Detect which cell encompasses the target text, then output its [x, y] center coordinate. 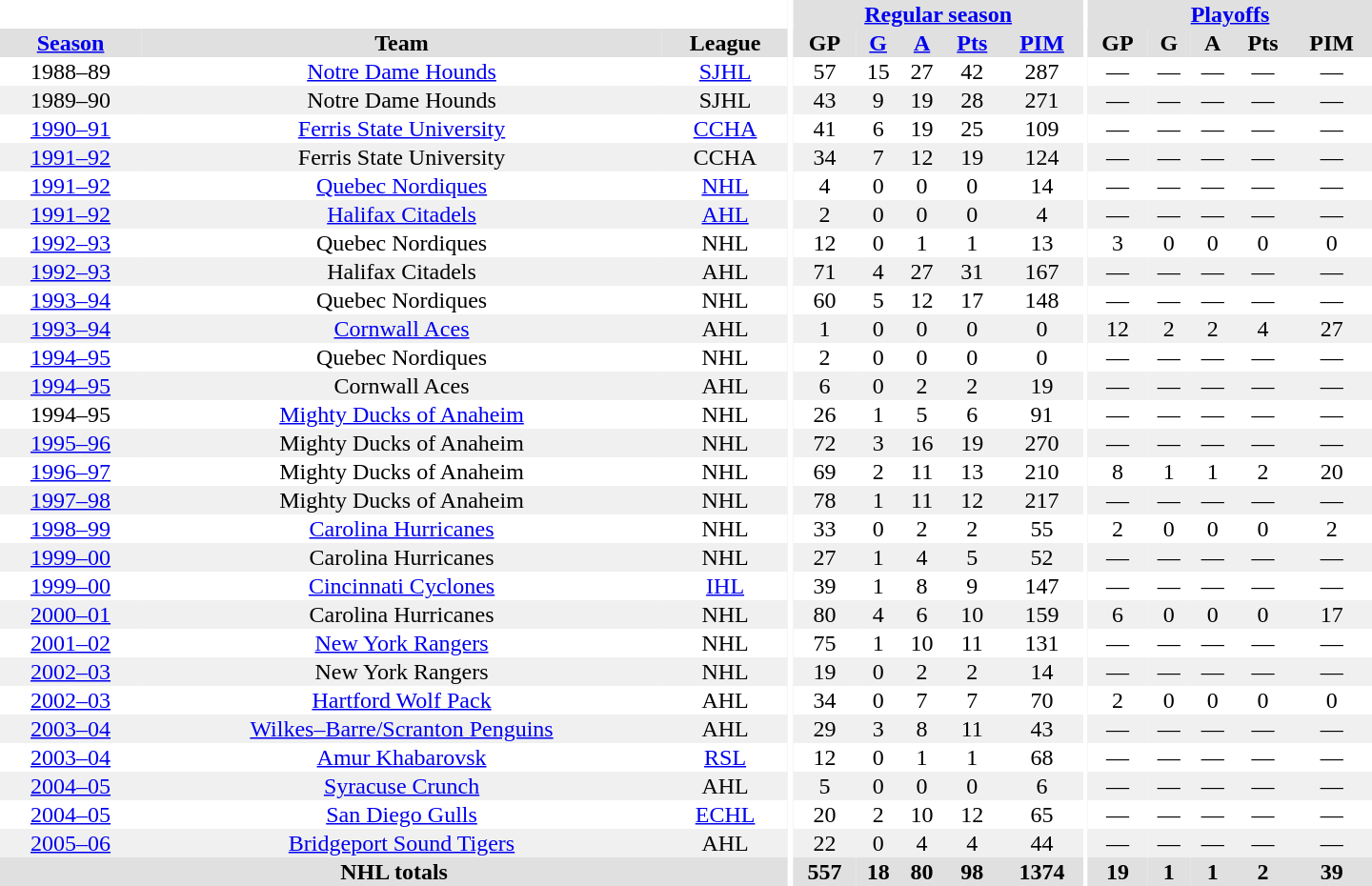
ECHL [725, 815]
57 [824, 71]
217 [1042, 500]
26 [824, 414]
159 [1042, 614]
109 [1042, 129]
1996–97 [71, 472]
52 [1042, 557]
70 [1042, 700]
18 [878, 872]
557 [824, 872]
Hartford Wolf Pack [402, 700]
55 [1042, 529]
15 [878, 71]
60 [824, 300]
Season [71, 43]
1998–99 [71, 529]
124 [1042, 157]
131 [1042, 643]
68 [1042, 757]
Amur Khabarovsk [402, 757]
270 [1042, 443]
2005–06 [71, 843]
1989–90 [71, 100]
League [725, 43]
71 [824, 272]
72 [824, 443]
Wilkes–Barre/Scranton Penguins [402, 729]
Syracuse Crunch [402, 786]
22 [824, 843]
210 [1042, 472]
75 [824, 643]
Cincinnati Cyclones [402, 586]
Bridgeport Sound Tigers [402, 843]
28 [973, 100]
25 [973, 129]
NHL totals [394, 872]
1374 [1042, 872]
287 [1042, 71]
147 [1042, 586]
2001–02 [71, 643]
1997–98 [71, 500]
33 [824, 529]
31 [973, 272]
1995–96 [71, 443]
Team [402, 43]
167 [1042, 272]
65 [1042, 815]
41 [824, 129]
2000–01 [71, 614]
29 [824, 729]
IHL [725, 586]
16 [922, 443]
148 [1042, 300]
RSL [725, 757]
44 [1042, 843]
91 [1042, 414]
42 [973, 71]
1990–91 [71, 129]
271 [1042, 100]
78 [824, 500]
San Diego Gulls [402, 815]
1988–89 [71, 71]
69 [824, 472]
Regular season [938, 14]
98 [973, 872]
Playoffs [1230, 14]
